Locate the cell with the specified text and output its [X, Y] center coordinate. 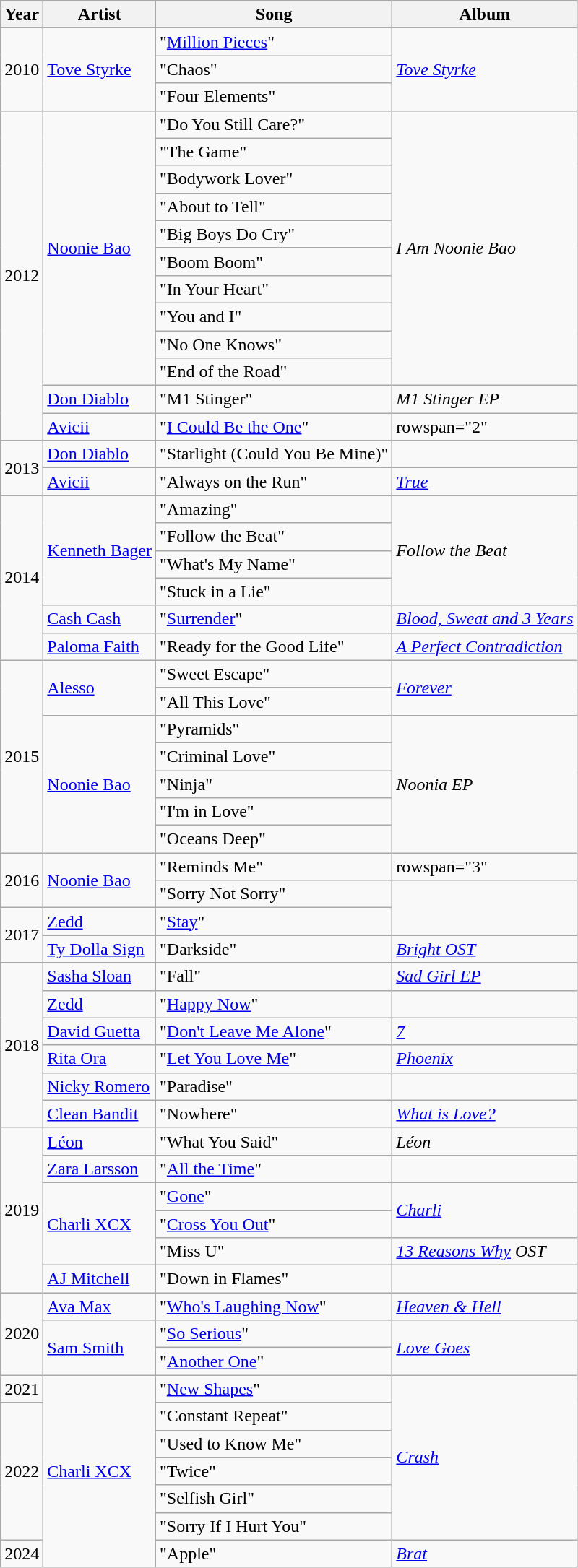
"Sweet Escape" [273, 674]
"What's My Name" [273, 564]
A Perfect Contradiction [485, 646]
"Another One" [273, 1361]
"So Serious" [273, 1334]
"Stay" [273, 922]
Bright OST [485, 949]
rowspan="3" [485, 867]
"Starlight (Could You Be Mine)" [273, 454]
Album [485, 14]
"Million Pieces" [273, 42]
Ty Dolla Sign [100, 949]
"Surrender" [273, 619]
2012 [22, 276]
"Cross You Out" [273, 1224]
2022 [22, 1471]
"Don't Leave Me Alone" [273, 1031]
2010 [22, 69]
"In Your Heart" [273, 289]
Year [22, 14]
"Amazing" [273, 509]
Love Goes [485, 1348]
Noonia EP [485, 784]
"Ready for the Good Life" [273, 646]
2020 [22, 1334]
Heaven & Hell [485, 1307]
Alesso [100, 688]
Follow the Beat [485, 550]
"Selfish Girl" [273, 1499]
"I Could Be the One" [273, 427]
What is Love? [485, 1114]
2013 [22, 468]
"Let You Love Me" [273, 1059]
"The Game" [273, 152]
"Chaos" [273, 69]
Phoenix [485, 1059]
"Twice" [273, 1471]
Forever [485, 688]
"Big Boys Do Cry" [273, 234]
Nicky Romero [100, 1086]
"Always on the Run" [273, 482]
Song [273, 14]
"Darkside" [273, 949]
Zara Larsson [100, 1169]
David Guetta [100, 1031]
"Down in Flames" [273, 1279]
"Boom Boom" [273, 261]
"Follow the Beat" [273, 537]
"What You Said" [273, 1141]
2017 [22, 935]
"About to Tell" [273, 207]
rowspan="2" [485, 427]
13 Reasons Why OST [485, 1252]
"All the Time" [273, 1169]
"Criminal Love" [273, 756]
"Who's Laughing Now" [273, 1307]
"Do You Still Care?" [273, 124]
"Bodywork Lover" [273, 179]
True [485, 482]
Charli [485, 1210]
2018 [22, 1045]
"End of the Road" [273, 372]
2016 [22, 880]
"Sorry Not Sorry" [273, 894]
2024 [22, 1554]
Paloma Faith [100, 646]
"Oceans Deep" [273, 839]
2015 [22, 756]
2014 [22, 578]
"M1 Stinger" [273, 399]
M1 Stinger EP [485, 399]
Crash [485, 1457]
Cash Cash [100, 619]
Clean Bandit [100, 1114]
2019 [22, 1210]
"Ninja" [273, 784]
"Nowhere" [273, 1114]
Sasha Sloan [100, 976]
Brat [485, 1554]
Kenneth Bager [100, 550]
"Fall" [273, 976]
"No One Knows" [273, 345]
AJ Mitchell [100, 1279]
Blood, Sweat and 3 Years [485, 619]
"All This Love" [273, 701]
I Am Noonie Bao [485, 248]
"Sorry If I Hurt You" [273, 1526]
"Constant Repeat" [273, 1416]
Sam Smith [100, 1348]
Artist [100, 14]
"Reminds Me" [273, 867]
Sad Girl EP [485, 976]
"Used to Know Me" [273, 1444]
"Paradise" [273, 1086]
"Miss U" [273, 1252]
2021 [22, 1389]
"New Shapes" [273, 1389]
"Gone" [273, 1196]
"You and I" [273, 316]
"Happy Now" [273, 1004]
Ava Max [100, 1307]
"Pyramids" [273, 729]
7 [485, 1031]
Rita Ora [100, 1059]
"Stuck in a Lie" [273, 592]
"Four Elements" [273, 97]
"I'm in Love" [273, 812]
"Apple" [273, 1554]
